Identify which cell holds the provided text, then report its (X, Y) central coordinate. 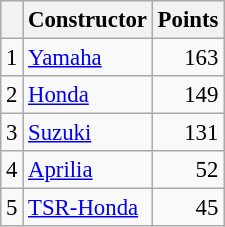
Aprilia (88, 170)
1 (12, 58)
4 (12, 170)
Yamaha (88, 58)
149 (188, 95)
Honda (88, 95)
3 (12, 133)
2 (12, 95)
5 (12, 208)
Constructor (88, 20)
Points (188, 20)
Suzuki (88, 133)
163 (188, 58)
52 (188, 170)
131 (188, 133)
45 (188, 208)
TSR-Honda (88, 208)
